Extract the (x, y) coordinate from the center of the cell holding the provided text.  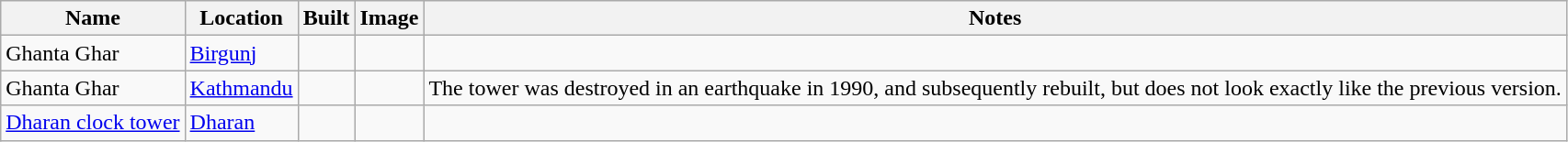
Image (390, 18)
Built (326, 18)
Notes (994, 18)
Dharan clock tower (93, 123)
The tower was destroyed in an earthquake in 1990, and subsequently rebuilt, but does not look exactly like the previous version. (994, 88)
Dharan (241, 123)
Location (241, 18)
Birgunj (241, 53)
Kathmandu (241, 88)
Name (93, 18)
